Output the (x, y) coordinate of the center of the cell containing the given text.  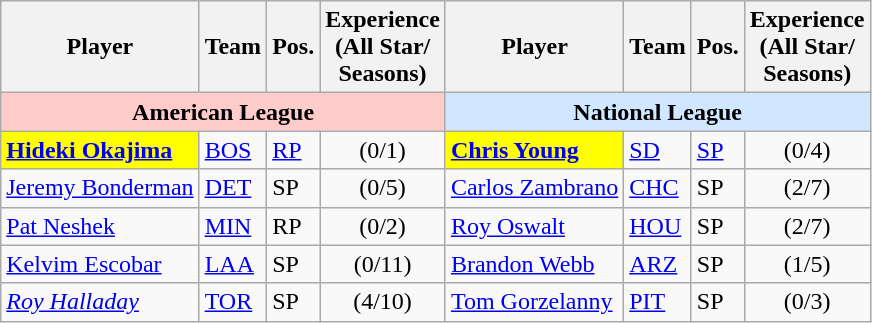
Carlos Zambrano (534, 188)
American League (224, 112)
Hideki Okajima (100, 150)
Pat Neshek (100, 226)
CHC (658, 188)
(0/2) (383, 226)
Brandon Webb (534, 264)
(0/5) (383, 188)
Tom Gorzelanny (534, 302)
HOU (658, 226)
(1/5) (807, 264)
MIN (233, 226)
(0/4) (807, 150)
BOS (233, 150)
(0/3) (807, 302)
SD (658, 150)
(0/1) (383, 150)
Roy Halladay (100, 302)
Kelvim Escobar (100, 264)
LAA (233, 264)
(4/10) (383, 302)
Jeremy Bonderman (100, 188)
Chris Young (534, 150)
(0/11) (383, 264)
Roy Oswalt (534, 226)
ARZ (658, 264)
TOR (233, 302)
PIT (658, 302)
National League (658, 112)
DET (233, 188)
